Search for the cell housing the specified text and yield its [X, Y] center coordinate. 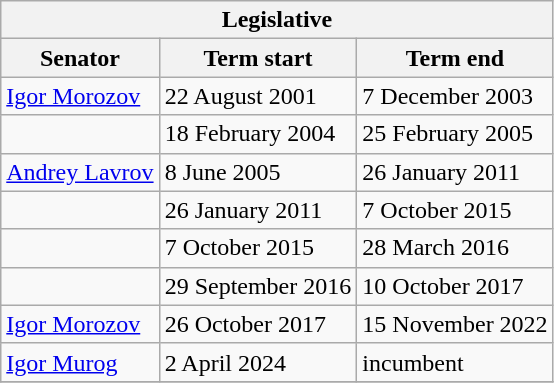
Legislative [277, 20]
Term start [258, 58]
2 April 2024 [258, 362]
18 February 2004 [258, 134]
28 March 2016 [455, 248]
incumbent [455, 362]
29 September 2016 [258, 286]
Senator [80, 58]
Igor Murog [80, 362]
8 June 2005 [258, 172]
Term end [455, 58]
15 November 2022 [455, 324]
7 December 2003 [455, 96]
22 August 2001 [258, 96]
10 October 2017 [455, 286]
25 February 2005 [455, 134]
Andrey Lavrov [80, 172]
26 October 2017 [258, 324]
